Extract the [x, y] coordinate from the center of the cell holding the provided text.  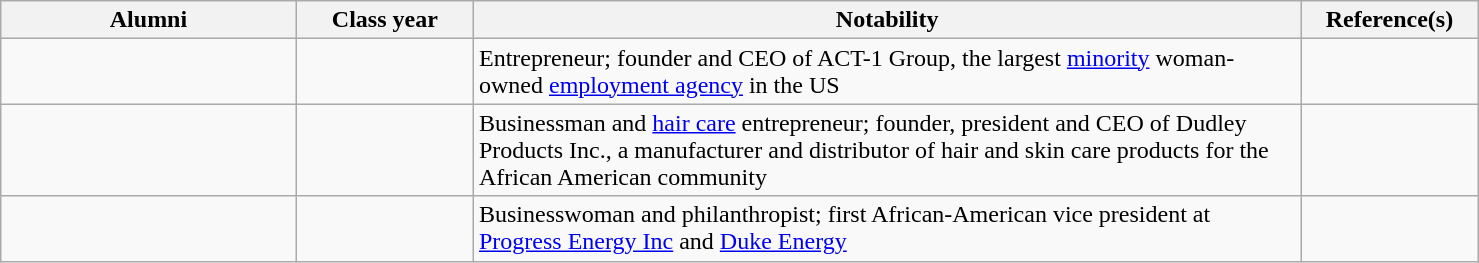
Class year [384, 20]
Reference(s) [1390, 20]
Alumni [148, 20]
Notability [886, 20]
Businesswoman and philanthropist; first African-American vice president at Progress Energy Inc and Duke Energy [886, 228]
Entrepreneur; founder and CEO of ACT-1 Group, the largest minority woman-owned employment agency in the US [886, 72]
